From the cell containing the given text, extract its center point as (X, Y) coordinate. 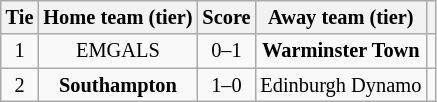
Home team (tier) (118, 17)
1 (20, 51)
Southampton (118, 85)
Warminster Town (340, 51)
Tie (20, 17)
Away team (tier) (340, 17)
EMGALS (118, 51)
0–1 (226, 51)
Edinburgh Dynamo (340, 85)
2 (20, 85)
1–0 (226, 85)
Score (226, 17)
